Return [X, Y] of the center of cell containing provided text 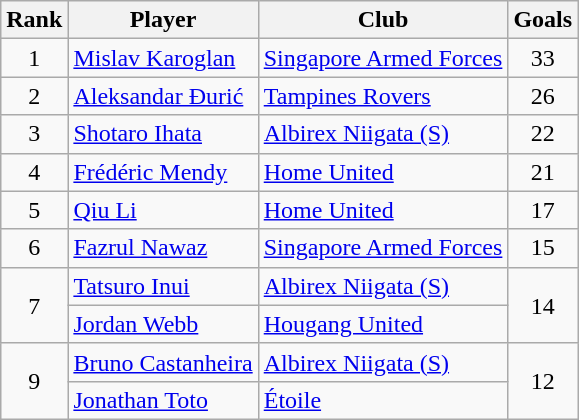
Hougang United [383, 324]
26 [543, 96]
Aleksandar Đurić [163, 96]
Bruno Castanheira [163, 362]
Tampines Rovers [383, 96]
9 [34, 381]
Étoile [383, 400]
Qiu Li [163, 210]
Goals [543, 20]
4 [34, 172]
Mislav Karoglan [163, 58]
7 [34, 305]
6 [34, 248]
12 [543, 381]
3 [34, 134]
Fazrul Nawaz [163, 248]
14 [543, 305]
21 [543, 172]
Shotaro Ihata [163, 134]
Player [163, 20]
17 [543, 210]
1 [34, 58]
33 [543, 58]
Frédéric Mendy [163, 172]
15 [543, 248]
Rank [34, 20]
Jordan Webb [163, 324]
Jonathan Toto [163, 400]
2 [34, 96]
Tatsuro Inui [163, 286]
22 [543, 134]
5 [34, 210]
Club [383, 20]
